Scan for the cell matching the given text and deliver its [X, Y] coordinate at center. 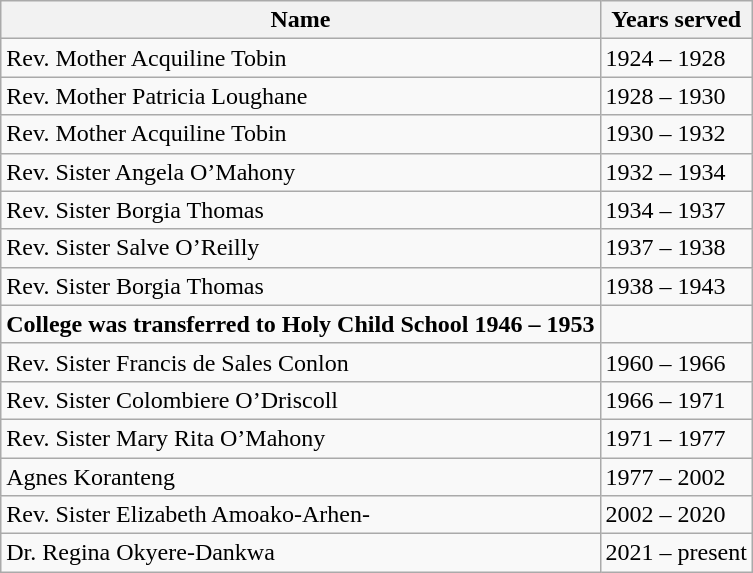
College was transferred to Holy Child School 1946 – 1953 [300, 324]
Name [300, 20]
Rev. Sister Mary Rita O’Mahony [300, 438]
1924 – 1928 [676, 58]
Years served [676, 20]
Rev. Mother Patricia Loughane [300, 96]
1934 – 1937 [676, 210]
1930 – 1932 [676, 134]
1971 – 1977 [676, 438]
1960 – 1966 [676, 362]
Agnes Koranteng [300, 477]
1966 – 1971 [676, 400]
Rev. Sister Angela O’Mahony [300, 172]
2002 – 2020 [676, 515]
1977 – 2002 [676, 477]
Rev. Sister Francis de Sales Conlon [300, 362]
2021 – present [676, 553]
1937 – 1938 [676, 248]
1938 – 1943 [676, 286]
1928 – 1930 [676, 96]
Dr. Regina Okyere-Dankwa [300, 553]
Rev. Sister Elizabeth Amoako-Arhen- [300, 515]
Rev. Sister Salve O’Reilly [300, 248]
Rev. Sister Colombiere O’Driscoll [300, 400]
1932 – 1934 [676, 172]
